Capture the cell that displays the provided text and extract its (X, Y) central coordinate. 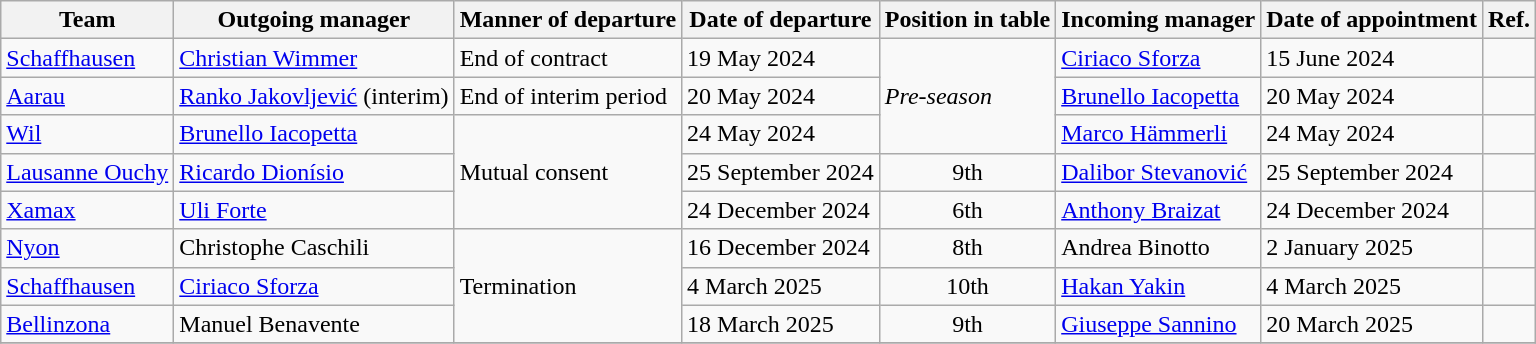
Position in table (967, 20)
8th (967, 248)
Andrea Binotto (1158, 248)
Team (88, 20)
Lausanne Ouchy (88, 172)
Manuel Benavente (314, 324)
Mutual consent (568, 172)
Giuseppe Sannino (1158, 324)
Dalibor Stevanović (1158, 172)
10th (967, 286)
Christian Wimmer (314, 58)
19 May 2024 (781, 58)
Ranko Jakovljević (interim) (314, 96)
Uli Forte (314, 210)
Christophe Caschili (314, 248)
Termination (568, 286)
Date of appointment (1372, 20)
Marco Hämmerli (1158, 134)
Date of departure (781, 20)
End of contract (568, 58)
Outgoing manager (314, 20)
2 January 2025 (1372, 248)
Hakan Yakin (1158, 286)
Wil (88, 134)
End of interim period (568, 96)
6th (967, 210)
20 March 2025 (1372, 324)
Incoming manager (1158, 20)
Ricardo Dionísio (314, 172)
Nyon (88, 248)
Bellinzona (88, 324)
16 December 2024 (781, 248)
Ref. (1508, 20)
Pre-season (967, 96)
Manner of departure (568, 20)
15 June 2024 (1372, 58)
18 March 2025 (781, 324)
Xamax (88, 210)
Aarau (88, 96)
Anthony Braizat (1158, 210)
